From the cell containing the given text, extract its center point as (X, Y) coordinate. 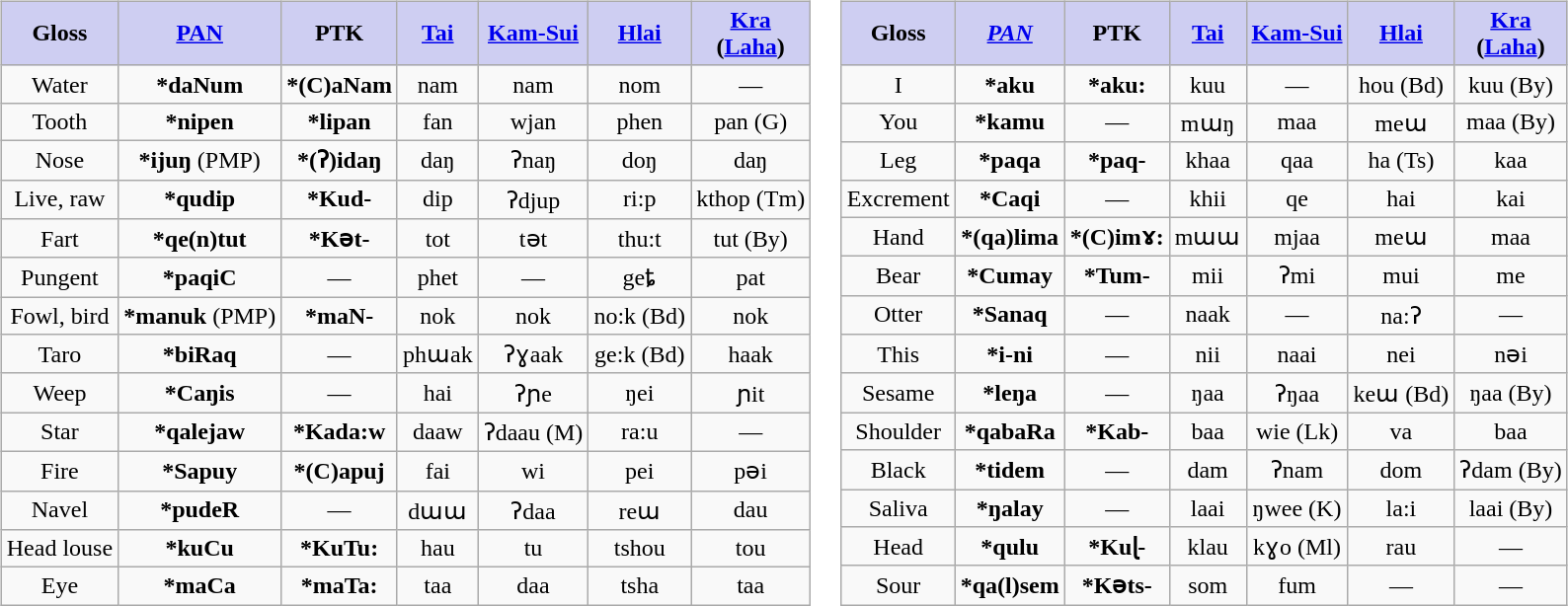
ri:p (640, 199)
Hand (899, 237)
Fire (59, 471)
*Kada:w (340, 432)
khaa (1208, 161)
*nipen (199, 121)
*aku: (1117, 84)
phet (437, 277)
ha (Ts) (1401, 161)
klau (1208, 547)
Tooth (59, 121)
som (1208, 585)
*paq- (1117, 161)
Fart (59, 239)
*paqa (1009, 161)
mui (1401, 276)
daa (533, 586)
phen (640, 121)
This (899, 354)
Sesame (899, 393)
ʔnam (1297, 470)
ge:k (Bd) (640, 354)
nei (1401, 354)
*Caŋis (199, 393)
kai (1511, 198)
reɯ (640, 510)
tot (437, 239)
kthop (Tm) (750, 199)
ʔdam (By) (1511, 470)
*Kud- (340, 199)
khii (1208, 198)
tou (750, 549)
no:k (Bd) (640, 316)
*Cumay (1009, 276)
*leŋa (1009, 393)
Eye (59, 586)
*qulu (1009, 547)
*pudeR (199, 510)
qaa (1297, 161)
*manuk (PMP) (199, 316)
Star (59, 432)
pan (G) (750, 121)
ʔmi (1297, 276)
ɲit (750, 393)
ʔdjup (533, 199)
qe (1297, 198)
Head louse (59, 549)
mjaa (1297, 237)
*maN- (340, 316)
laai (1208, 508)
hou (Bd) (1401, 84)
*(ʔ)idaŋ (340, 160)
*Kət- (340, 239)
ŋaa (By) (1511, 393)
Taro (59, 354)
ʔdaa (533, 510)
*KuTu: (340, 549)
Nose (59, 160)
Navel (59, 510)
nom (640, 84)
*qalejaw (199, 432)
Otter (899, 315)
na:ʔ (1401, 315)
*Tum- (1117, 276)
fum (1297, 585)
mii (1208, 276)
kuu (1208, 84)
*qudip (199, 199)
I (899, 84)
ʔɲe (533, 393)
kuu (By) (1511, 84)
*Kəts- (1117, 585)
kaa (1511, 161)
phɯak (437, 354)
nii (1208, 354)
kɣo (Ml) (1297, 547)
tu (533, 549)
me (1511, 276)
*Kuɭ- (1117, 547)
*qa(l)sem (1009, 585)
haak (750, 354)
fan (437, 121)
ŋaa (1208, 393)
rau (1401, 547)
*ŋalay (1009, 508)
*Kab- (1117, 431)
wie (Lk) (1297, 431)
nəi (1511, 354)
Leg (899, 161)
ʔɣaak (533, 354)
Pungent (59, 277)
pat (750, 277)
mɯɯ (1208, 237)
Head (899, 547)
*biRaq (199, 354)
naai (1297, 354)
*Sanaq (1009, 315)
Live, raw (59, 199)
dɯɯ (437, 510)
*ijuŋ (PMP) (199, 160)
*(C)apuj (340, 471)
*(C)imɤ: (1117, 237)
Saliva (899, 508)
*i-ni (1009, 354)
pəi (750, 471)
hau (437, 549)
wjan (533, 121)
*Sapuy (199, 471)
Sour (899, 585)
ŋwee (K) (1297, 508)
doŋ (640, 160)
ʔŋaa (1297, 393)
Shoulder (899, 431)
*qe(n)tut (199, 239)
wi (533, 471)
thu:t (640, 239)
fai (437, 471)
geȶ (640, 277)
*maTa: (340, 586)
Water (59, 84)
pei (640, 471)
keɯ (Bd) (1401, 393)
la:i (1401, 508)
daaw (437, 432)
dam (1208, 470)
laai (By) (1511, 508)
*qabaRa (1009, 431)
You (899, 122)
Excrement (899, 198)
maa (By) (1511, 122)
*maCa (199, 586)
tət (533, 239)
Fowl, bird (59, 316)
*(C)aNam (340, 84)
*tidem (1009, 470)
Black (899, 470)
tshou (640, 549)
*daNum (199, 84)
Bear (899, 276)
*(qa)lima (1009, 237)
*kuCu (199, 549)
Weep (59, 393)
*lipan (340, 121)
mɯŋ (1208, 122)
naak (1208, 315)
*aku (1009, 84)
ra:u (640, 432)
tsha (640, 586)
*paqiC (199, 277)
ʔnaŋ (533, 160)
dip (437, 199)
dau (750, 510)
*kamu (1009, 122)
va (1401, 431)
ŋei (640, 393)
dom (1401, 470)
tut (By) (750, 239)
*Caqi (1009, 198)
ʔdaau (M) (533, 432)
